Return the [X, Y] coordinate for the center point of the cell that contains the specified text.  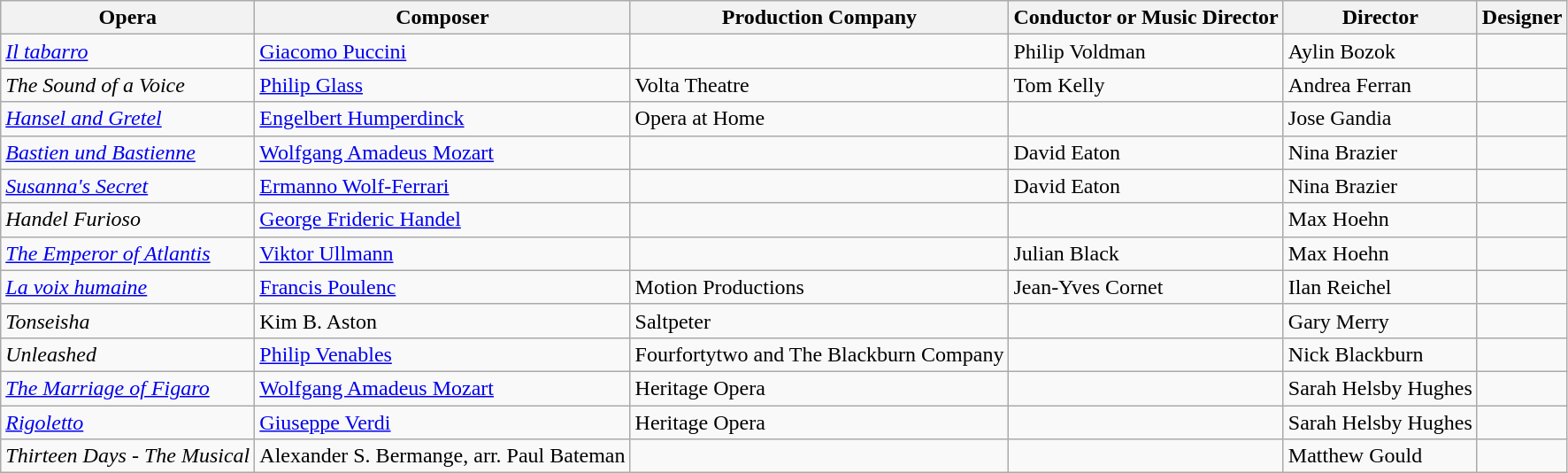
Philip Venables [442, 354]
Giuseppe Verdi [442, 423]
The Sound of a Voice [127, 85]
Bastien und Bastienne [127, 152]
Hansel and Gretel [127, 119]
Susanna's Secret [127, 186]
Rigoletto [127, 423]
Il tabarro [127, 51]
Handel Furioso [127, 220]
Tonseisha [127, 321]
Ilan Reichel [1380, 287]
Fourfortytwo and The Blackburn Company [819, 354]
The Marriage of Figaro [127, 388]
Alexander S. Bermange, arr. Paul Bateman [442, 456]
Production Company [819, 18]
Aylin Bozok [1380, 51]
Jean-Yves Cornet [1146, 287]
Philip Voldman [1146, 51]
Motion Productions [819, 287]
Kim B. Aston [442, 321]
Designer [1522, 18]
Julian Black [1146, 253]
Ermanno Wolf-Ferrari [442, 186]
Thirteen Days - The Musical [127, 456]
Giacomo Puccini [442, 51]
Philip Glass [442, 85]
Opera [127, 18]
Viktor Ullmann [442, 253]
Nick Blackburn [1380, 354]
Unleashed [127, 354]
Andrea Ferran [1380, 85]
La voix humaine [127, 287]
The Emperor of Atlantis [127, 253]
Saltpeter [819, 321]
Gary Merry [1380, 321]
Opera at Home [819, 119]
Jose Gandia [1380, 119]
George Frideric Handel [442, 220]
Composer [442, 18]
Francis Poulenc [442, 287]
Engelbert Humperdinck [442, 119]
Matthew Gould [1380, 456]
Director [1380, 18]
Conductor or Music Director [1146, 18]
Tom Kelly [1146, 85]
Volta Theatre [819, 85]
